Determine the (x, y) coordinate at the center of the cell enclosing the given text.  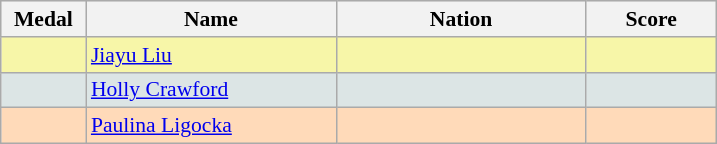
Paulina Ligocka (211, 126)
Jiayu Liu (211, 55)
Score (651, 19)
Medal (44, 19)
Name (211, 19)
Nation (461, 19)
Holly Crawford (211, 90)
